Scan for the cell matching the given text and deliver its (x, y) coordinate at center. 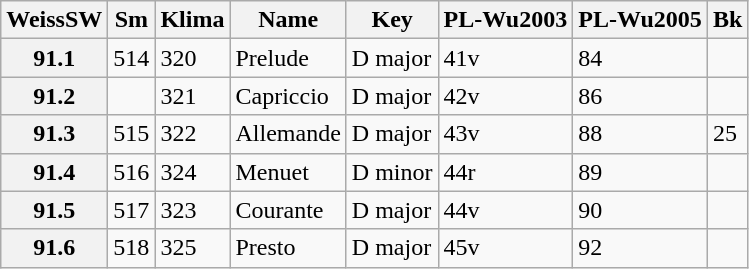
515 (132, 134)
Presto (288, 248)
324 (192, 172)
41v (506, 58)
Sm (132, 20)
89 (640, 172)
45v (506, 248)
92 (640, 248)
Name (288, 20)
91.5 (54, 210)
518 (132, 248)
Prelude (288, 58)
PL-Wu2003 (506, 20)
Menuet (288, 172)
325 (192, 248)
25 (727, 134)
42v (506, 96)
Key (392, 20)
88 (640, 134)
320 (192, 58)
322 (192, 134)
PL-Wu2005 (640, 20)
44v (506, 210)
90 (640, 210)
321 (192, 96)
Courante (288, 210)
WeissSW (54, 20)
84 (640, 58)
91.2 (54, 96)
91.1 (54, 58)
91.3 (54, 134)
44r (506, 172)
323 (192, 210)
Capriccio (288, 96)
43v (506, 134)
D minor (392, 172)
91.4 (54, 172)
91.6 (54, 248)
Bk (727, 20)
514 (132, 58)
517 (132, 210)
86 (640, 96)
Klima (192, 20)
516 (132, 172)
Allemande (288, 134)
